From the cell containing the given text, extract its center point as [x, y] coordinate. 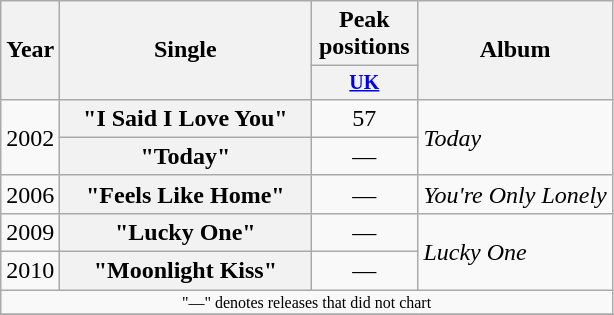
You're Only Lonely [515, 194]
"Feels Like Home" [186, 194]
"Today" [186, 156]
UK [364, 82]
Single [186, 50]
2009 [30, 232]
57 [364, 118]
Peak positions [364, 34]
"I Said I Love You" [186, 118]
2010 [30, 271]
Lucky One [515, 251]
Year [30, 50]
2006 [30, 194]
Album [515, 50]
"Lucky One" [186, 232]
2002 [30, 137]
"Moonlight Kiss" [186, 271]
"—" denotes releases that did not chart [307, 302]
Today [515, 137]
